Identify which cell holds the provided text, then report its [X, Y] central coordinate. 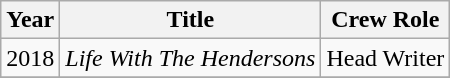
Life With The Hendersons [190, 58]
Title [190, 20]
Head Writer [386, 58]
2018 [30, 58]
Year [30, 20]
Crew Role [386, 20]
